Output the (X, Y) coordinate of the center of the cell containing the given text.  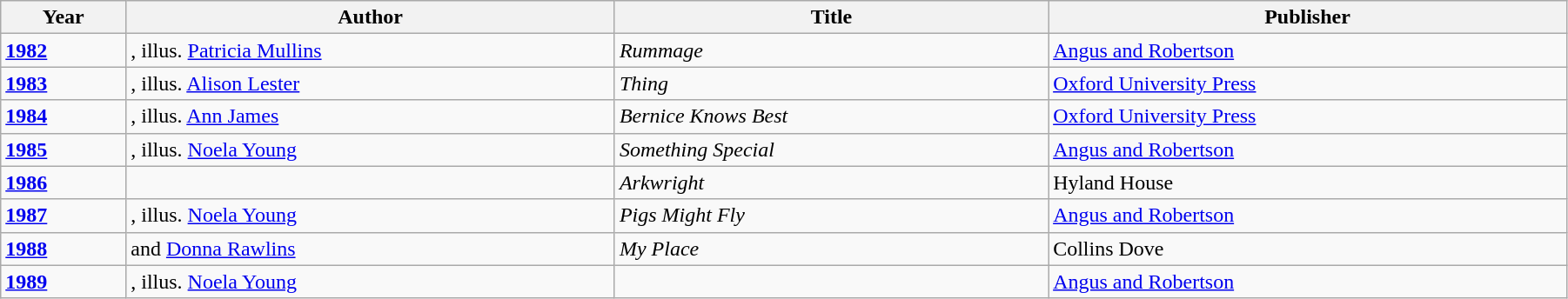
and Donna Rawlins (371, 249)
Author (371, 17)
Publisher (1308, 17)
Hyland House (1308, 183)
, illus. Ann James (371, 116)
Year (64, 17)
1989 (64, 282)
Arkwright (831, 183)
Pigs Might Fly (831, 216)
1987 (64, 216)
1983 (64, 83)
1985 (64, 149)
1988 (64, 249)
Thing (831, 83)
Collins Dove (1308, 249)
, illus. Alison Lester (371, 83)
My Place (831, 249)
, illus. Patricia Mullins (371, 50)
Rummage (831, 50)
Bernice Knows Best (831, 116)
1984 (64, 116)
1982 (64, 50)
1986 (64, 183)
Title (831, 17)
Something Special (831, 149)
